Return the [X, Y] coordinate for the center point of the cell that contains the specified text.  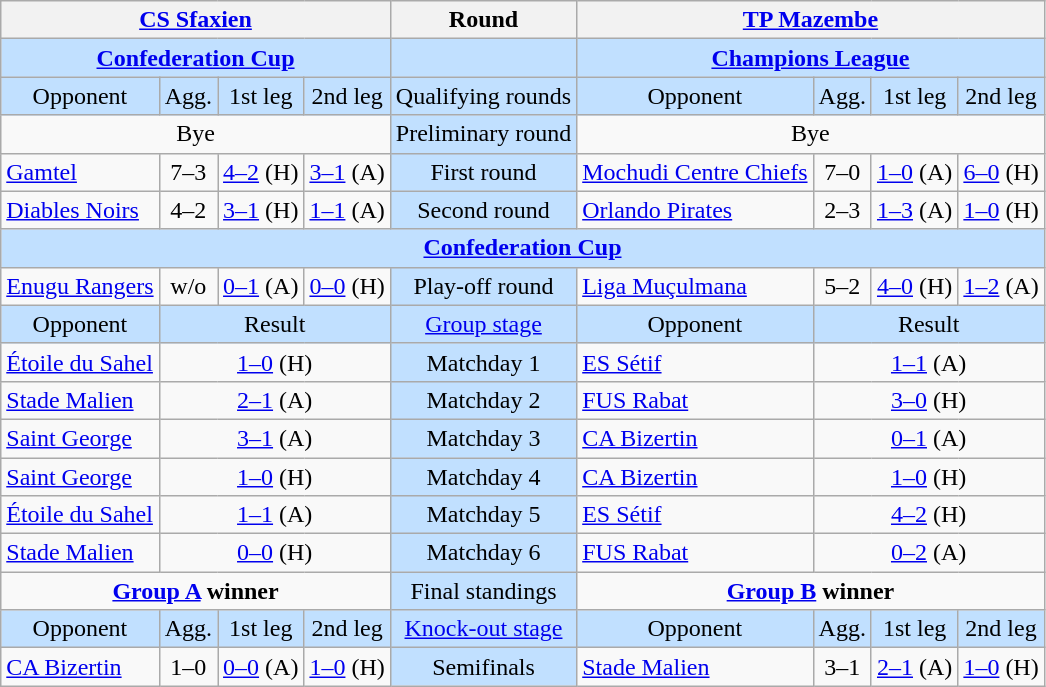
Liga Muçulmana [695, 286]
Enugu Rangers [80, 286]
Second round [483, 210]
Round [483, 20]
6–0 (H) [1001, 172]
Matchday 3 [483, 438]
Mochudi Centre Chiefs [695, 172]
Gamtel [80, 172]
Knock-out stage [483, 629]
1–2 (A) [1001, 286]
Diables Noirs [80, 210]
3–1 [842, 667]
Group A winner [196, 591]
1–0 [188, 667]
0–0 (A) [261, 667]
3–1 (H) [261, 210]
Group stage [483, 324]
4–2 [188, 210]
2–3 [842, 210]
Champions League [811, 58]
Preliminary round [483, 134]
7–0 [842, 172]
1–3 (A) [914, 210]
Matchday 2 [483, 400]
Matchday 6 [483, 553]
Orlando Pirates [695, 210]
3–0 (H) [928, 400]
7–3 [188, 172]
CS Sfaxien [196, 20]
5–2 [842, 286]
Play-off round [483, 286]
First round [483, 172]
TP Mazembe [811, 20]
Semifinals [483, 667]
Qualifying rounds [483, 96]
Matchday 4 [483, 477]
w/o [188, 286]
Group B winner [811, 591]
Matchday 1 [483, 362]
4–0 (H) [914, 286]
Final standings [483, 591]
0–2 (A) [928, 553]
Matchday 5 [483, 515]
1–0 (A) [914, 172]
